Locate the cell with the specified text and output its (X, Y) center coordinate. 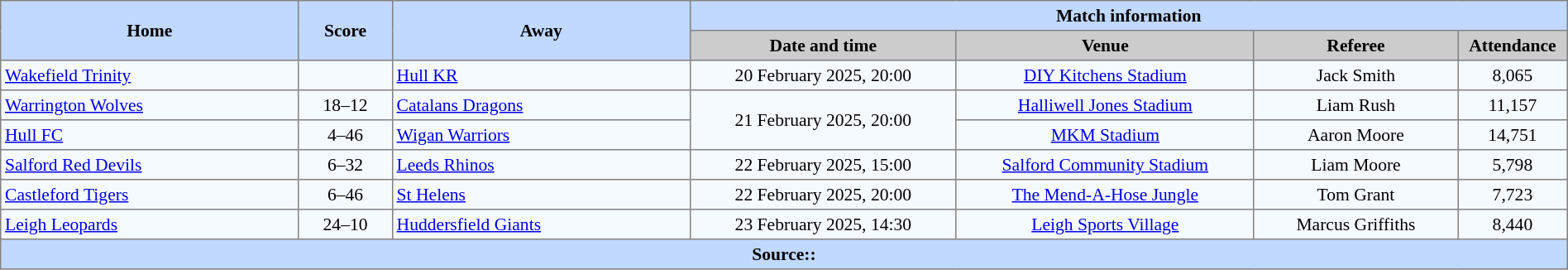
21 February 2025, 20:00 (823, 120)
22 February 2025, 20:00 (823, 195)
8,440 (1513, 224)
Wigan Warriors (541, 135)
Leigh Sports Village (1105, 224)
Venue (1105, 46)
Leeds Rhinos (541, 165)
The Mend-A-Hose Jungle (1105, 195)
4–46 (346, 135)
DIY Kitchens Stadium (1105, 75)
Salford Community Stadium (1105, 165)
18–12 (346, 105)
Score (346, 31)
Marcus Griffiths (1355, 224)
6–32 (346, 165)
Leigh Leopards (150, 224)
Referee (1355, 46)
Away (541, 31)
Date and time (823, 46)
Liam Moore (1355, 165)
Source:: (784, 254)
5,798 (1513, 165)
7,723 (1513, 195)
St Helens (541, 195)
Wakefield Trinity (150, 75)
24–10 (346, 224)
Huddersfield Giants (541, 224)
Aaron Moore (1355, 135)
Liam Rush (1355, 105)
Hull KR (541, 75)
Castleford Tigers (150, 195)
6–46 (346, 195)
Match information (1128, 16)
23 February 2025, 14:30 (823, 224)
MKM Stadium (1105, 135)
Home (150, 31)
20 February 2025, 20:00 (823, 75)
Halliwell Jones Stadium (1105, 105)
8,065 (1513, 75)
Hull FC (150, 135)
14,751 (1513, 135)
Salford Red Devils (150, 165)
11,157 (1513, 105)
Catalans Dragons (541, 105)
Tom Grant (1355, 195)
Warrington Wolves (150, 105)
Jack Smith (1355, 75)
22 February 2025, 15:00 (823, 165)
Attendance (1513, 46)
